Return the [x, y] coordinate for the center point of the cell that contains the specified text.  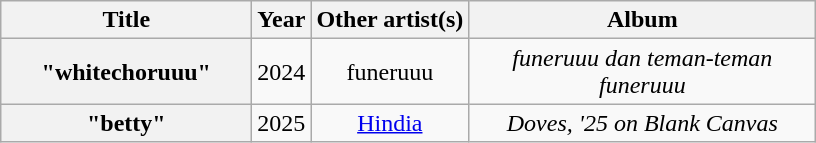
funeruuu dan teman-teman funeruuu [642, 72]
2024 [282, 72]
Title [126, 20]
Doves, '25 on Blank Canvas [642, 123]
"whitechoruuu" [126, 72]
funeruuu [390, 72]
Other artist(s) [390, 20]
Hindia [390, 123]
2025 [282, 123]
"betty" [126, 123]
Album [642, 20]
Year [282, 20]
